Detect which cell encompasses the target text, then output its (x, y) center coordinate. 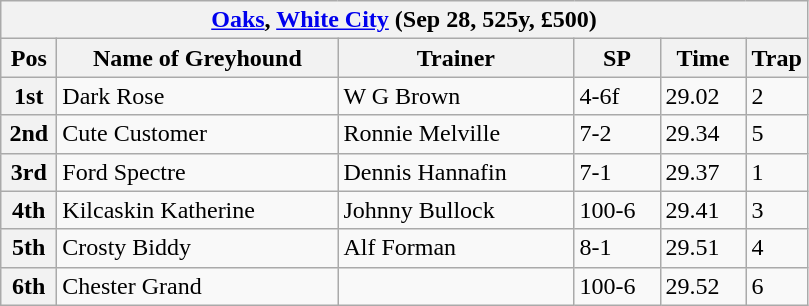
SP (617, 58)
29.34 (703, 134)
Crosty Biddy (198, 248)
Johnny Bullock (456, 210)
29.51 (703, 248)
Dark Rose (198, 96)
Time (703, 58)
Cute Customer (198, 134)
8-1 (617, 248)
4th (29, 210)
Name of Greyhound (198, 58)
Pos (29, 58)
5 (776, 134)
6th (29, 286)
1st (29, 96)
2nd (29, 134)
Ford Spectre (198, 172)
Chester Grand (198, 286)
3 (776, 210)
1 (776, 172)
Dennis Hannafin (456, 172)
29.37 (703, 172)
4 (776, 248)
3rd (29, 172)
Trap (776, 58)
Alf Forman (456, 248)
7-2 (617, 134)
Kilcaskin Katherine (198, 210)
6 (776, 286)
5th (29, 248)
7-1 (617, 172)
Oaks, White City (Sep 28, 525y, £500) (404, 20)
29.52 (703, 286)
2 (776, 96)
29.02 (703, 96)
4-6f (617, 96)
W G Brown (456, 96)
Trainer (456, 58)
29.41 (703, 210)
Ronnie Melville (456, 134)
